Extract the [x, y] coordinate from the center of the cell holding the provided text.  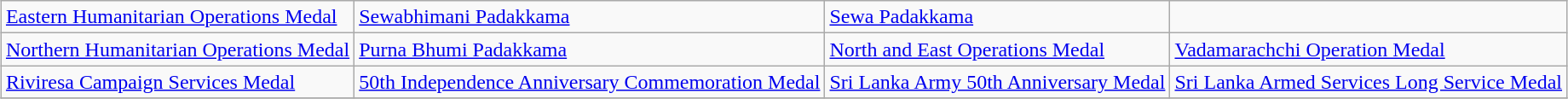
Sewabhimani Padakkama [590, 17]
Eastern Humanitarian Operations Medal [177, 17]
Sewa Padakkama [997, 17]
50th Independence Anniversary Commemoration Medal [590, 82]
Purna Bhumi Padakkama [590, 49]
Riviresa Campaign Services Medal [177, 82]
North and East Operations Medal [997, 49]
Vadamarachchi Operation Medal [1369, 49]
Sri Lanka Armed Services Long Service Medal [1369, 82]
Sri Lanka Army 50th Anniversary Medal [997, 82]
Northern Humanitarian Operations Medal [177, 49]
